Determine the (X, Y) coordinate at the center of the cell enclosing the given text.  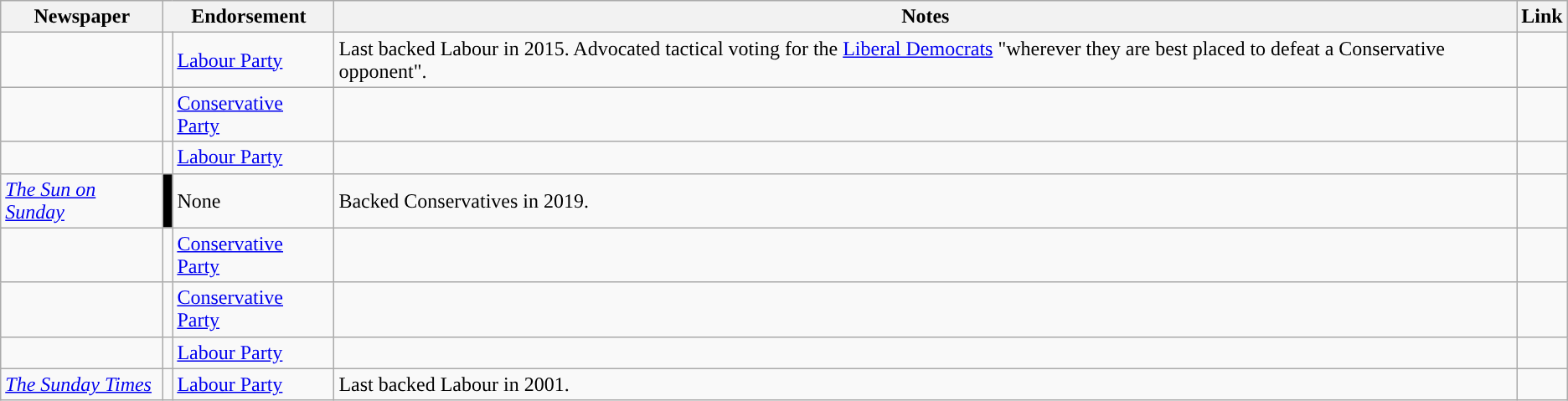
Newspaper (82, 17)
None (253, 201)
Link (1542, 17)
Notes (926, 17)
Endorsement (249, 17)
Last backed Labour in 2015. Advocated tactical voting for the Liberal Democrats "wherever they are best placed to defeat a Conservative opponent". (926, 60)
The Sunday Times (82, 384)
Last backed Labour in 2001. (926, 384)
The Sun on Sunday (82, 201)
Backed Conservatives in 2019. (926, 201)
